Output the [X, Y] coordinate of the center of the cell containing the given text.  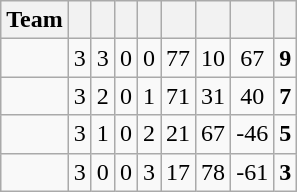
40 [252, 96]
17 [178, 172]
9 [286, 58]
5 [286, 134]
10 [214, 58]
-46 [252, 134]
7 [286, 96]
71 [178, 96]
31 [214, 96]
21 [178, 134]
78 [214, 172]
-61 [252, 172]
77 [178, 58]
Team [35, 20]
